Detect which cell encompasses the target text, then output its [x, y] center coordinate. 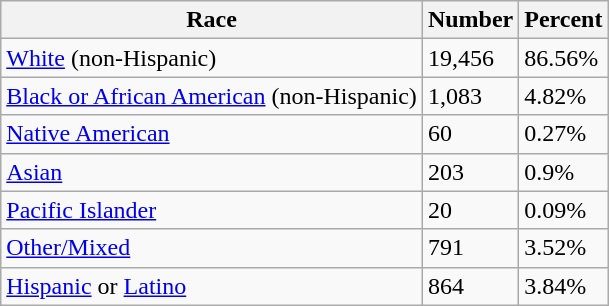
864 [470, 286]
1,083 [470, 96]
60 [470, 134]
Number [470, 20]
Native American [212, 134]
Other/Mixed [212, 248]
Hispanic or Latino [212, 286]
0.09% [564, 210]
Race [212, 20]
Pacific Islander [212, 210]
3.84% [564, 286]
203 [470, 172]
791 [470, 248]
Black or African American (non-Hispanic) [212, 96]
3.52% [564, 248]
White (non-Hispanic) [212, 58]
0.27% [564, 134]
20 [470, 210]
Asian [212, 172]
Percent [564, 20]
19,456 [470, 58]
0.9% [564, 172]
86.56% [564, 58]
4.82% [564, 96]
